Capture the cell that displays the provided text and extract its [X, Y] central coordinate. 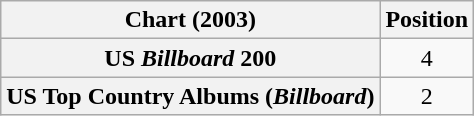
Position [427, 20]
4 [427, 58]
US Top Country Albums (Billboard) [190, 96]
Chart (2003) [190, 20]
US Billboard 200 [190, 58]
2 [427, 96]
